Detect which cell encompasses the target text, then output its [x, y] center coordinate. 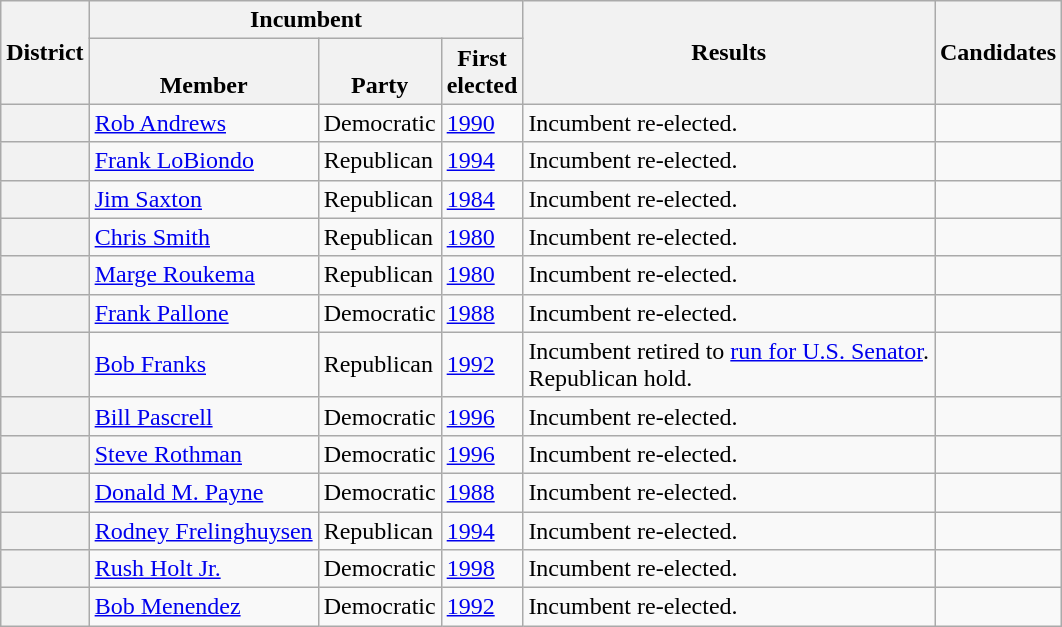
Rodney Frelinghuysen [204, 531]
Candidates [998, 52]
Marge Roukema [204, 275]
Bob Franks [204, 364]
1984 [482, 199]
Jim Saxton [204, 199]
Donald M. Payne [204, 492]
1998 [482, 569]
Frank Pallone [204, 313]
Chris Smith [204, 237]
Frank LoBiondo [204, 161]
Steve Rothman [204, 454]
Incumbent [306, 20]
Results [729, 52]
Party [380, 72]
Rob Andrews [204, 123]
Member [204, 72]
District [45, 52]
Rush Holt Jr. [204, 569]
Incumbent retired to run for U.S. Senator.Republican hold. [729, 364]
Bob Menendez [204, 607]
Bill Pascrell [204, 416]
1990 [482, 123]
Firstelected [482, 72]
